Search for the cell housing the specified text and yield its (X, Y) center coordinate. 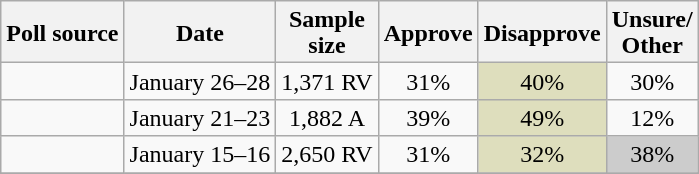
Date (200, 32)
30% (652, 82)
38% (652, 154)
40% (542, 82)
12% (652, 118)
Samplesize (327, 32)
Unsure/Other (652, 32)
2,650 RV (327, 154)
Disapprove (542, 32)
January 26–28 (200, 82)
1,882 A (327, 118)
49% (542, 118)
39% (428, 118)
Approve (428, 32)
Poll source (62, 32)
January 21–23 (200, 118)
January 15–16 (200, 154)
1,371 RV (327, 82)
32% (542, 154)
